Scan for the cell matching the given text and deliver its (x, y) coordinate at center. 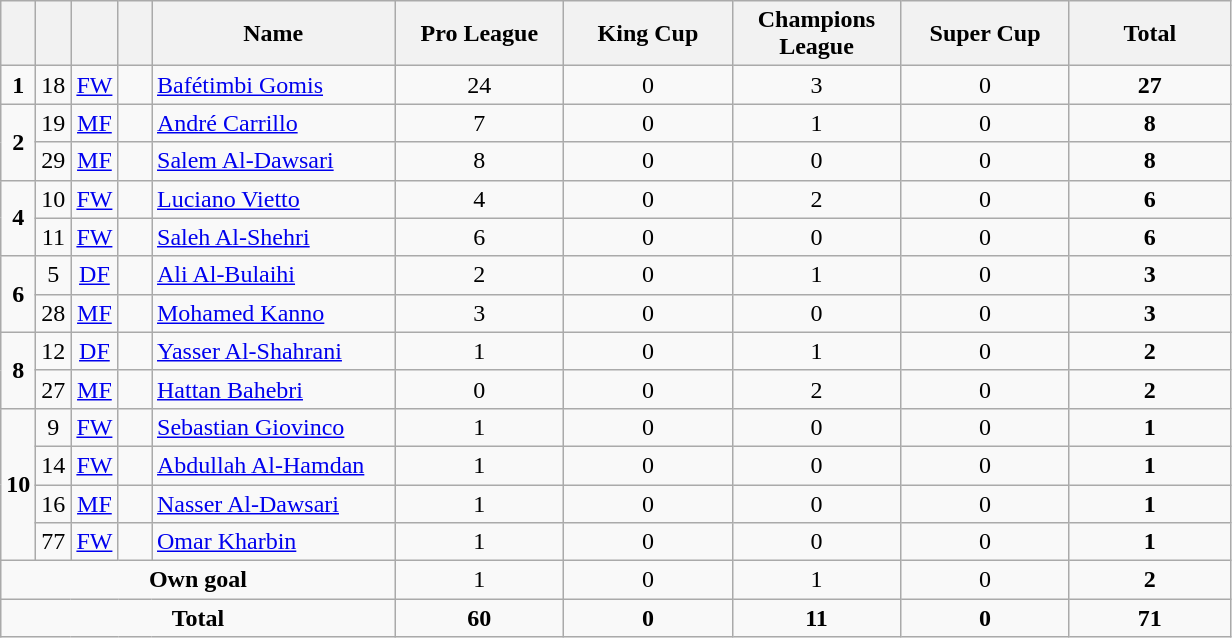
24 (480, 85)
Bafétimbi Gomis (274, 85)
Saleh Al-Shehri (274, 237)
14 (54, 465)
Own goal (198, 580)
Luciano Vietto (274, 199)
Yasser Al-Shahrani (274, 351)
King Cup (648, 34)
28 (54, 313)
71 (1150, 618)
Sebastian Giovinco (274, 427)
Champions League (816, 34)
60 (480, 618)
Ali Al-Bulaihi (274, 275)
7 (480, 123)
Hattan Bahebri (274, 389)
5 (54, 275)
Name (274, 34)
Mohamed Kanno (274, 313)
19 (54, 123)
André Carrillo (274, 123)
12 (54, 351)
Nasser Al-Dawsari (274, 503)
29 (54, 161)
Super Cup (986, 34)
Pro League (480, 34)
Salem Al-Dawsari (274, 161)
Omar Kharbin (274, 542)
18 (54, 85)
77 (54, 542)
Abdullah Al-Hamdan (274, 465)
16 (54, 503)
9 (54, 427)
